Identify which cell holds the provided text, then report its [X, Y] central coordinate. 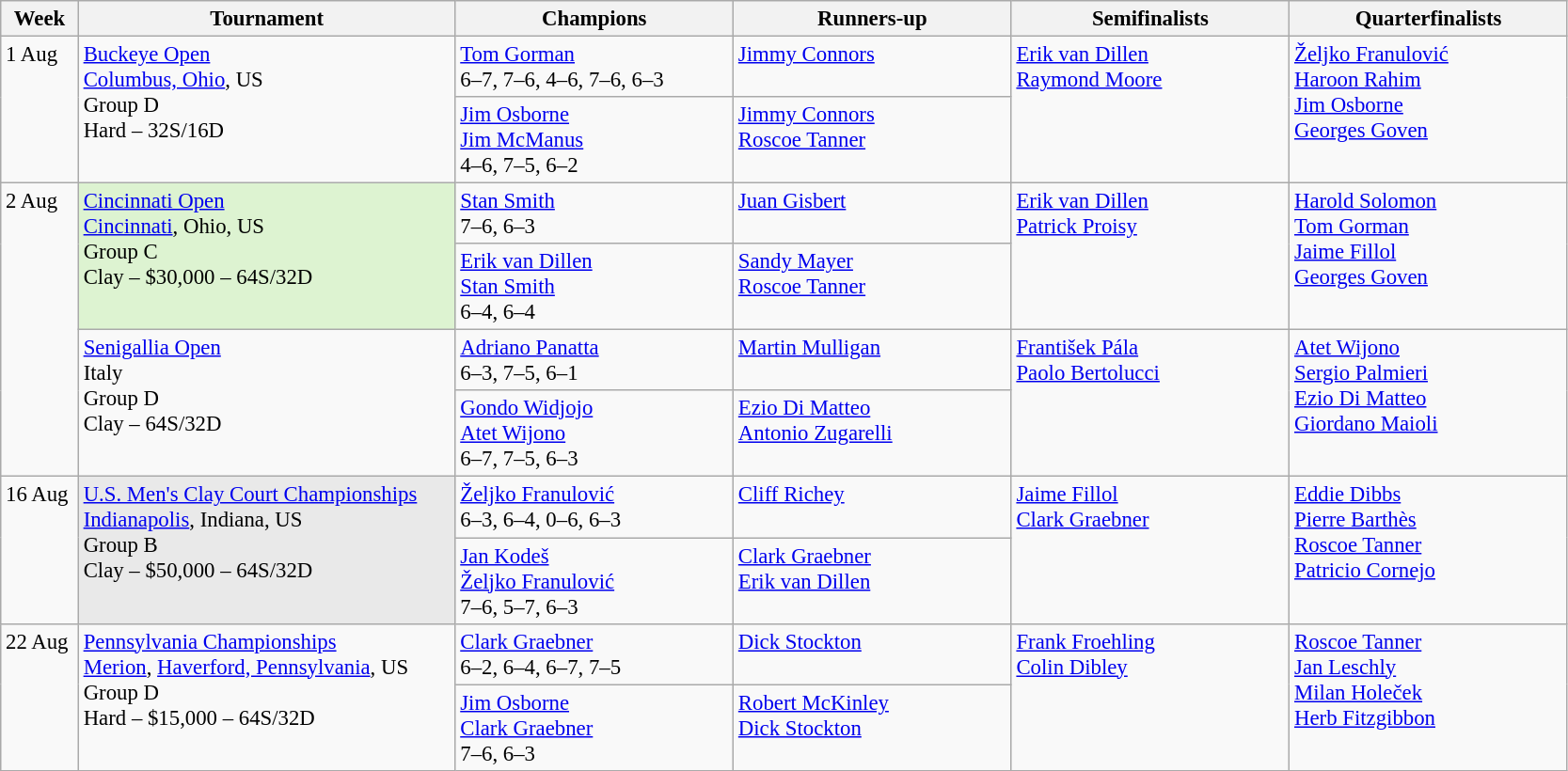
Jan Kodeš Željko Franulović 7–6, 5–7, 6–3 [594, 581]
1 Aug [40, 110]
Ezio Di Matteo Antonio Zugarelli [873, 434]
Buckeye Open Columbus, Ohio, US Group D Hard – 32S/16D [267, 110]
Jim Osborne Jim McManus 4–6, 7–5, 6–2 [594, 140]
Stan Smith 7–6, 6–3 [594, 214]
Robert McKinley Dick Stockton [873, 728]
Quarterfinalists [1429, 19]
Runners-up [873, 19]
Roscoe Tanner Jan Leschly Milan Holeček Herb Fitzgibbon [1429, 697]
Erik van Dillen Patrick Proisy [1150, 257]
Clark Graebner Erik van Dillen [873, 581]
Atet Wijono Sergio Palmieri Ezio Di Matteo Giordano Maioli [1429, 403]
U.S. Men's Clay Court Championships Indianapolis, Indiana, US Group B Clay – $50,000 – 64S/32D [267, 550]
22 Aug [40, 697]
Senigallia Open Italy Group D Clay – 64S/32D [267, 403]
Champions [594, 19]
František Pála Paolo Bertolucci [1150, 403]
Jimmy Connors Roscoe Tanner [873, 140]
Martin Mulligan [873, 361]
Clark Graebner 6–2, 6–4, 6–7, 7–5 [594, 654]
Erik van Dillen Raymond Moore [1150, 110]
Sandy Mayer Roscoe Tanner [873, 287]
Jimmy Connors [873, 68]
Pennsylvania Championships Merion, Haverford, Pennsylvania, US Group D Hard – $15,000 – 64S/32D [267, 697]
Adriano Panatta 6–3, 7–5, 6–1 [594, 361]
Dick Stockton [873, 654]
Juan Gisbert [873, 214]
Tom Gorman 6–7, 7–6, 4–6, 7–6, 6–3 [594, 68]
Jaime Fillol Clark Graebner [1150, 550]
Cincinnati Open Cincinnati, Ohio, US Group C Clay – $30,000 – 64S/32D [267, 257]
Erik van Dillen Stan Smith 6–4, 6–4 [594, 287]
Harold Solomon Tom Gorman Jaime Fillol Georges Goven [1429, 257]
Gondo Widjojo Atet Wijono 6–7, 7–5, 6–3 [594, 434]
Tournament [267, 19]
Frank Froehling Colin Dibley [1150, 697]
Cliff Richey [873, 508]
Eddie Dibbs Pierre Barthès Roscoe Tanner Patricio Cornejo [1429, 550]
2 Aug [40, 330]
Semifinalists [1150, 19]
16 Aug [40, 550]
Željko Franulović 6–3, 6–4, 0–6, 6–3 [594, 508]
Jim Osborne Clark Graebner 7–6, 6–3 [594, 728]
Željko Franulović Haroon Rahim Jim Osborne Georges Goven [1429, 110]
Week [40, 19]
